Determine the [X, Y] coordinate at the center of the cell enclosing the given text.  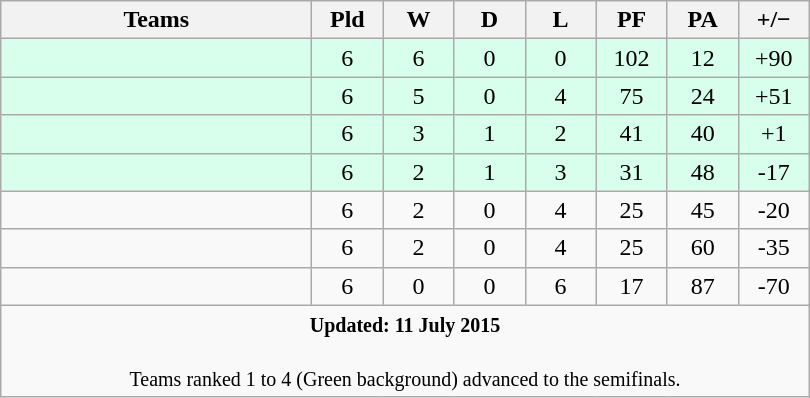
L [560, 20]
75 [632, 96]
87 [702, 286]
-35 [774, 248]
40 [702, 134]
41 [632, 134]
PA [702, 20]
31 [632, 172]
24 [702, 96]
12 [702, 58]
17 [632, 286]
-70 [774, 286]
45 [702, 210]
Pld [348, 20]
Teams [156, 20]
+/− [774, 20]
5 [418, 96]
-20 [774, 210]
102 [632, 58]
W [418, 20]
+90 [774, 58]
48 [702, 172]
+1 [774, 134]
PF [632, 20]
D [490, 20]
-17 [774, 172]
+51 [774, 96]
Updated: 11 July 2015 Teams ranked 1 to 4 (Green background) advanced to the semifinals. [405, 351]
60 [702, 248]
